Provide the (X, Y) coordinate of the cell's center where the given text is located.  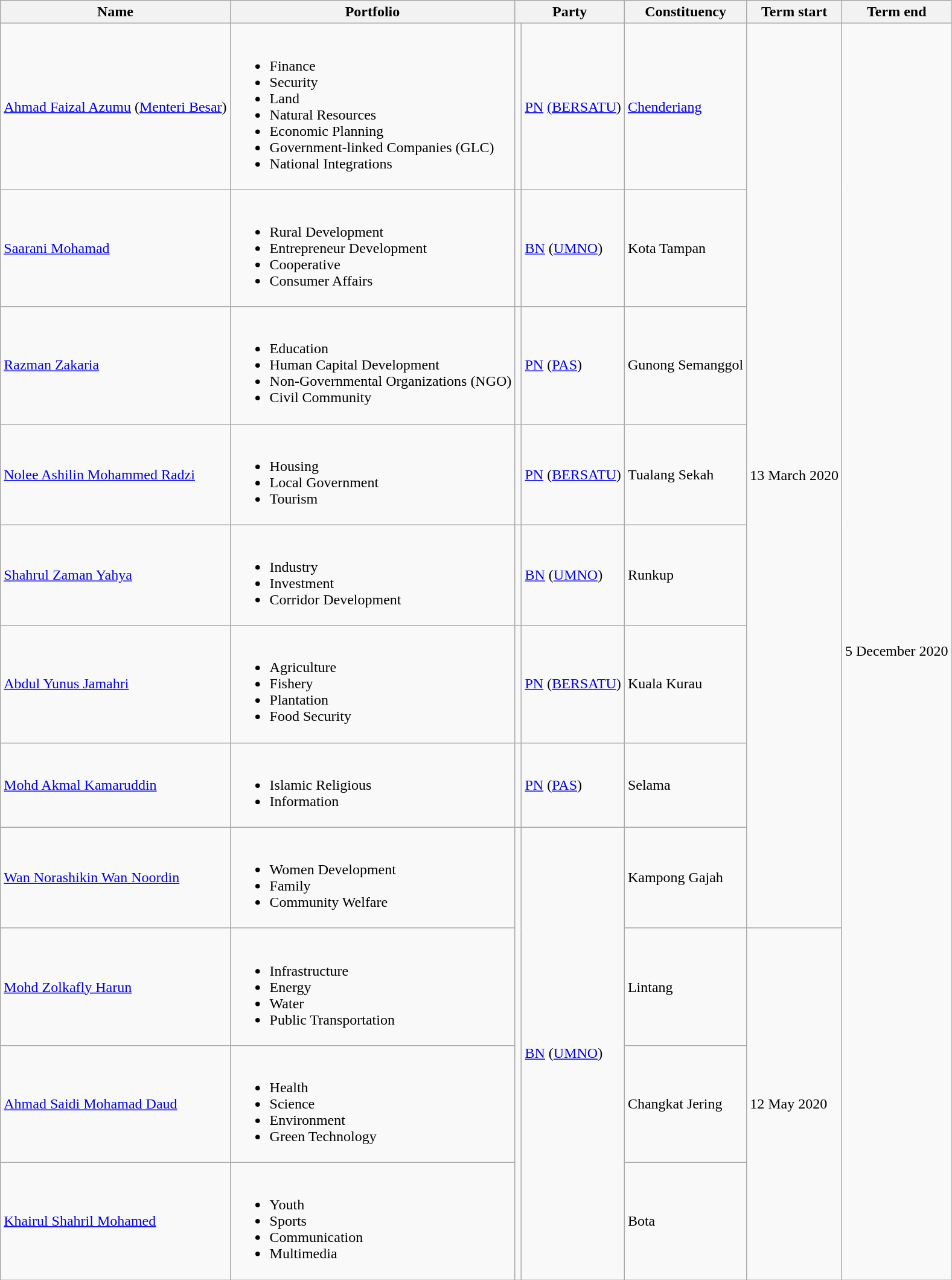
FinanceSecurityLandNatural ResourcesEconomic PlanningGovernment-linked Companies (GLC)National Integrations (372, 106)
Term end (896, 12)
Term start (794, 12)
Wan Norashikin Wan Noordin (115, 878)
Mohd Zolkafly Harun (115, 987)
Razman Zakaria (115, 365)
Gunong Semanggol (685, 365)
Constituency (685, 12)
Khairul Shahril Mohamed (115, 1221)
Chenderiang (685, 106)
12 May 2020 (794, 1104)
Ahmad Saidi Mohamad Daud (115, 1104)
HealthScienceEnvironmentGreen Technology (372, 1104)
EducationHuman Capital DevelopmentNon-Governmental Organizations (NGO)Civil Community (372, 365)
Portfolio (372, 12)
Lintang (685, 987)
Rural DevelopmentEntrepreneur DevelopmentCooperativeConsumer Affairs (372, 248)
Changkat Jering (685, 1104)
5 December 2020 (896, 652)
Women DevelopmentFamilyCommunity Welfare (372, 878)
Kota Tampan (685, 248)
YouthSportsCommunicationMultimedia (372, 1221)
Islamic ReligiousInformation (372, 785)
Party (570, 12)
IndustryInvestmentCorridor Development (372, 575)
Abdul Yunus Jamahri (115, 684)
Ahmad Faizal Azumu (Menteri Besar) (115, 106)
InfrastructureEnergyWaterPublic Transportation (372, 987)
Bota (685, 1221)
Tualang Sekah (685, 475)
Mohd Akmal Kamaruddin (115, 785)
Name (115, 12)
Shahrul Zaman Yahya (115, 575)
Kampong Gajah (685, 878)
HousingLocal GovernmentTourism (372, 475)
Nolee Ashilin Mohammed Radzi (115, 475)
Runkup (685, 575)
AgricultureFisheryPlantationFood Security (372, 684)
13 March 2020 (794, 476)
Selama (685, 785)
Saarani Mohamad (115, 248)
Kuala Kurau (685, 684)
